Locate the cell with the specified text and output its (x, y) center coordinate. 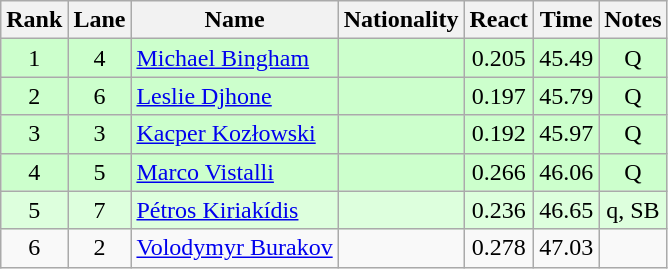
0.205 (499, 58)
46.06 (566, 172)
Pétros Kiriakídis (234, 210)
45.97 (566, 134)
7 (100, 210)
45.49 (566, 58)
Michael Bingham (234, 58)
Name (234, 20)
45.79 (566, 96)
Volodymyr Burakov (234, 248)
Time (566, 20)
q, SB (633, 210)
Kacper Kozłowski (234, 134)
0.278 (499, 248)
Rank (34, 20)
0.266 (499, 172)
1 (34, 58)
Lane (100, 20)
Notes (633, 20)
0.192 (499, 134)
0.197 (499, 96)
46.65 (566, 210)
Marco Vistalli (234, 172)
React (499, 20)
0.236 (499, 210)
Leslie Djhone (234, 96)
47.03 (566, 248)
Nationality (401, 20)
